Scan for the cell matching the given text and deliver its [X, Y] coordinate at center. 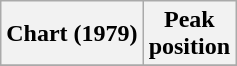
Peakposition [189, 34]
Chart (1979) [72, 34]
